Capture the cell that displays the provided text and extract its (x, y) central coordinate. 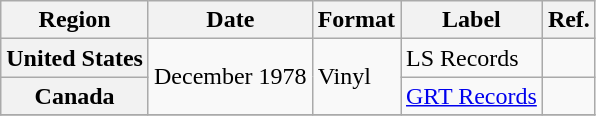
United States (75, 58)
Date (230, 20)
GRT Records (471, 96)
Label (471, 20)
December 1978 (230, 77)
Format (356, 20)
Vinyl (356, 77)
Region (75, 20)
Ref. (568, 20)
LS Records (471, 58)
Canada (75, 96)
